Find where the given text appears and provide that cell's center as (X, Y) coordinate. 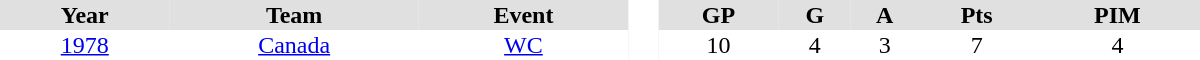
GP (718, 15)
G (815, 15)
Year (85, 15)
10 (718, 45)
1978 (85, 45)
A (885, 15)
7 (976, 45)
3 (885, 45)
Canada (294, 45)
PIM (1118, 15)
Pts (976, 15)
WC (524, 45)
Team (294, 15)
Event (524, 15)
